Return the [x, y] coordinate for the center point of the cell that contains the specified text.  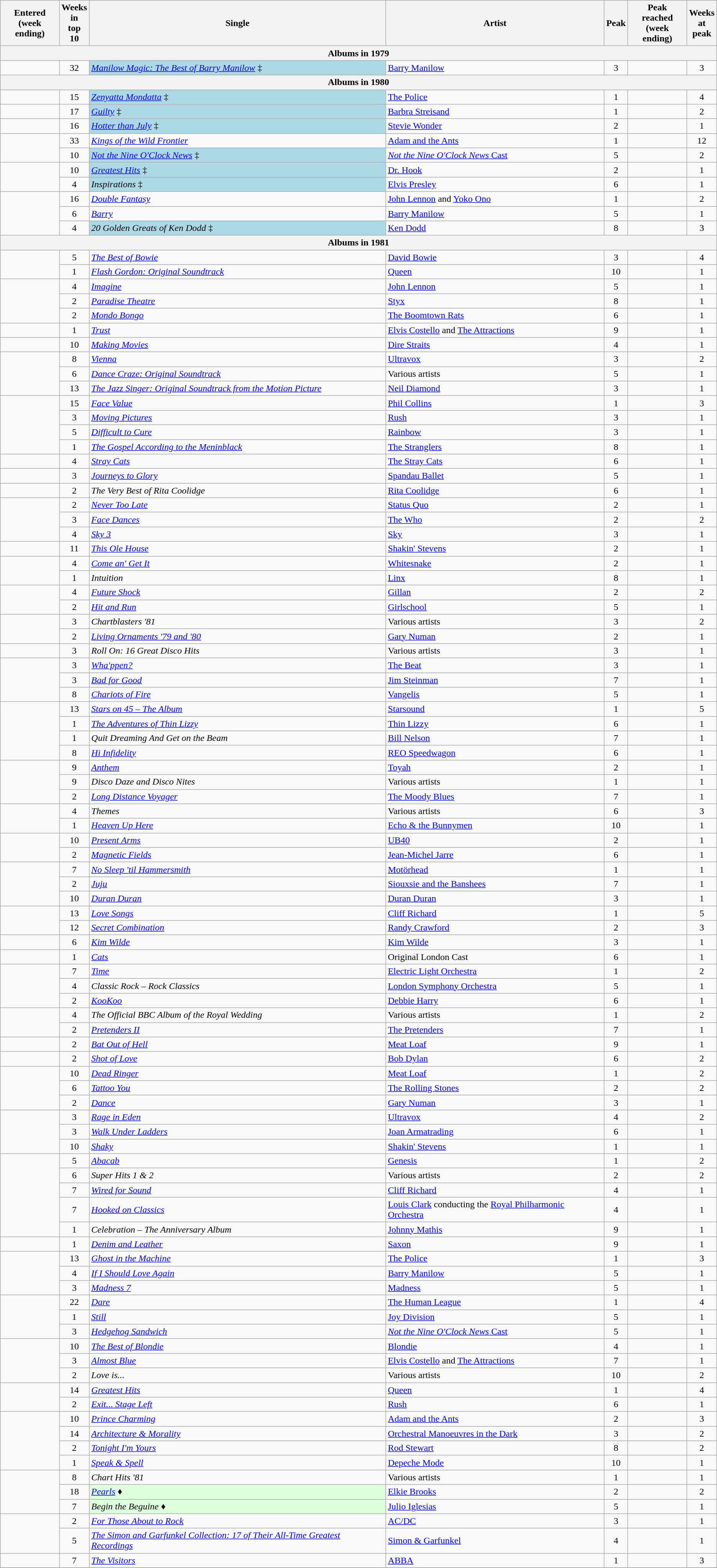
Depeche Mode [495, 1463]
Elkie Brooks [495, 1492]
The Beat [495, 665]
Joy Division [495, 1317]
Stars on 45 – The Album [237, 709]
Linx [495, 578]
33 [74, 141]
Journeys to Glory [237, 476]
Quit Dreaming And Get on the Beam [237, 738]
Dr. Hook [495, 170]
Anthem [237, 767]
Albums in 1981 [358, 243]
Ghost in the Machine [237, 1259]
Mondo Bongo [237, 316]
Peakreached (week ending) [657, 23]
Prince Charming [237, 1419]
Shaky [237, 1146]
Denim and Leather [237, 1244]
Living Ornaments '79 and '80 [237, 636]
Themes [237, 811]
Pretenders II [237, 1030]
Randy Crawford [495, 928]
Albums in 1979 [358, 53]
Styx [495, 301]
Simon & Garfunkel [495, 1541]
Artist [495, 23]
Echo & the Bunnymen [495, 826]
Secret Combination [237, 928]
Phil Collins [495, 403]
Making Movies [237, 345]
Rainbow [495, 432]
Rod Stewart [495, 1448]
Imagine [237, 286]
Weeksatpeak [702, 23]
Chariots of Fire [237, 695]
Stray Cats [237, 461]
Super Hits 1 & 2 [237, 1176]
Sky [495, 534]
The Jazz Singer: Original Soundtrack from the Motion Picture [237, 388]
Julio Iglesias [495, 1506]
The Human League [495, 1302]
Begin the Beguine ♦ [237, 1506]
Starsound [495, 709]
The Gospel According to the Meninblack [237, 447]
Vienna [237, 359]
Louis Clark conducting the Royal Philharmonic Orchestra [495, 1210]
Bill Nelson [495, 738]
ABBA [495, 1560]
Not the Nine O'Clock News ‡ [237, 155]
Heaven Up Here [237, 826]
Dire Straits [495, 345]
Original London Cast [495, 957]
The Moody Blues [495, 796]
KooKoo [237, 1001]
If I Should Love Again [237, 1273]
Classic Rock – Rock Classics [237, 986]
Chartblasters '81 [237, 621]
David Bowie [495, 257]
Pearls ♦ [237, 1492]
The Stranglers [495, 447]
Hooked on Classics [237, 1210]
Jean-Michel Jarre [495, 855]
Trust [237, 330]
Dare [237, 1302]
18 [74, 1492]
Flash Gordon: Original Soundtrack [237, 272]
Vangelis [495, 695]
Long Distance Voyager [237, 796]
Hedgehog Sandwich [237, 1331]
Almost Blue [237, 1360]
Madness 7 [237, 1288]
Wha'ppen? [237, 665]
Still [237, 1317]
REO Speedwagon [495, 753]
Love Songs [237, 913]
Toyah [495, 767]
Zenyatta Mondatta ‡ [237, 97]
Weeksintop10 [74, 23]
Motörhead [495, 869]
This Ole House [237, 549]
Genesis [495, 1161]
Siouxsie and the Banshees [495, 884]
The Official BBC Album of the Royal Wedding [237, 1015]
Tattoo You [237, 1088]
The Stray Cats [495, 461]
Dance [237, 1102]
Barbra Streisand [495, 111]
Guilty ‡ [237, 111]
Love is... [237, 1375]
Exit... Stage Left [237, 1404]
Status Quo [495, 505]
Whitesnake [495, 563]
The Boomtown Rats [495, 316]
Wired for Sound [237, 1190]
Elvis Presley [495, 184]
Hit and Run [237, 607]
Juju [237, 884]
Magnetic Fields [237, 855]
Orchestral Manoeuvres in the Dark [495, 1434]
20 Golden Greats of Ken Dodd ‡ [237, 228]
The Rolling Stones [495, 1088]
Entered (week ending) [30, 23]
Hi Infidelity [237, 753]
Bad for Good [237, 680]
Dead Ringer [237, 1073]
Intuition [237, 578]
Kings of the Wild Frontier [237, 141]
The Simon and Garfunkel Collection: 17 of Their All-Time Greatest Recordings [237, 1541]
Electric Light Orchestra [495, 971]
Cats [237, 957]
Albums in 1980 [358, 82]
Paradise Theatre [237, 301]
Gillan [495, 592]
Saxon [495, 1244]
Architecture & Morality [237, 1434]
Never Too Late [237, 505]
Time [237, 971]
Joan Armatrading [495, 1131]
Johnny Mathis [495, 1230]
Tonight I'm Yours [237, 1448]
Girlschool [495, 607]
John Lennon [495, 286]
22 [74, 1302]
Inspirations ‡ [237, 184]
Difficult to Cure [237, 432]
The Adventures of Thin Lizzy [237, 724]
Moving Pictures [237, 417]
Greatest Hits ‡ [237, 170]
Dance Craze: Original Soundtrack [237, 374]
Sky 3 [237, 534]
32 [74, 68]
The Very Best of Rita Coolidge [237, 491]
Face Value [237, 403]
11 [74, 549]
The Best of Blondie [237, 1346]
Single [237, 23]
Blondie [495, 1346]
Jim Steinman [495, 680]
No Sleep 'til Hammersmith [237, 869]
Double Fantasy [237, 199]
Abacab [237, 1161]
Manilow Magic: The Best of Barry Manilow ‡ [237, 68]
Ken Dodd [495, 228]
Roll On: 16 Great Disco Hits [237, 651]
Hotter than July ‡ [237, 126]
Bat Out of Hell [237, 1044]
Disco Daze and Disco Nites [237, 782]
Face Dances [237, 520]
Spandau Ballet [495, 476]
Speak & Spell [237, 1463]
Future Shock [237, 592]
Madness [495, 1288]
Thin Lizzy [495, 724]
Come an' Get It [237, 563]
The Visitors [237, 1560]
Peak [616, 23]
John Lennon and Yoko Ono [495, 199]
Greatest Hits [237, 1390]
17 [74, 111]
The Who [495, 520]
AC/DC [495, 1521]
Rita Coolidge [495, 491]
Bob Dylan [495, 1059]
The Best of Bowie [237, 257]
Rage in Eden [237, 1117]
Chart Hits '81 [237, 1477]
Celebration – The Anniversary Album [237, 1230]
The Pretenders [495, 1030]
Shot of Love [237, 1059]
UB40 [495, 840]
For Those About to Rock [237, 1521]
Barry [237, 213]
London Symphony Orchestra [495, 986]
Walk Under Ladders [237, 1131]
Present Arms [237, 840]
Neil Diamond [495, 388]
Debbie Harry [495, 1001]
Stevie Wonder [495, 126]
